Extract the [x, y] coordinate from the center of the cell holding the provided text.  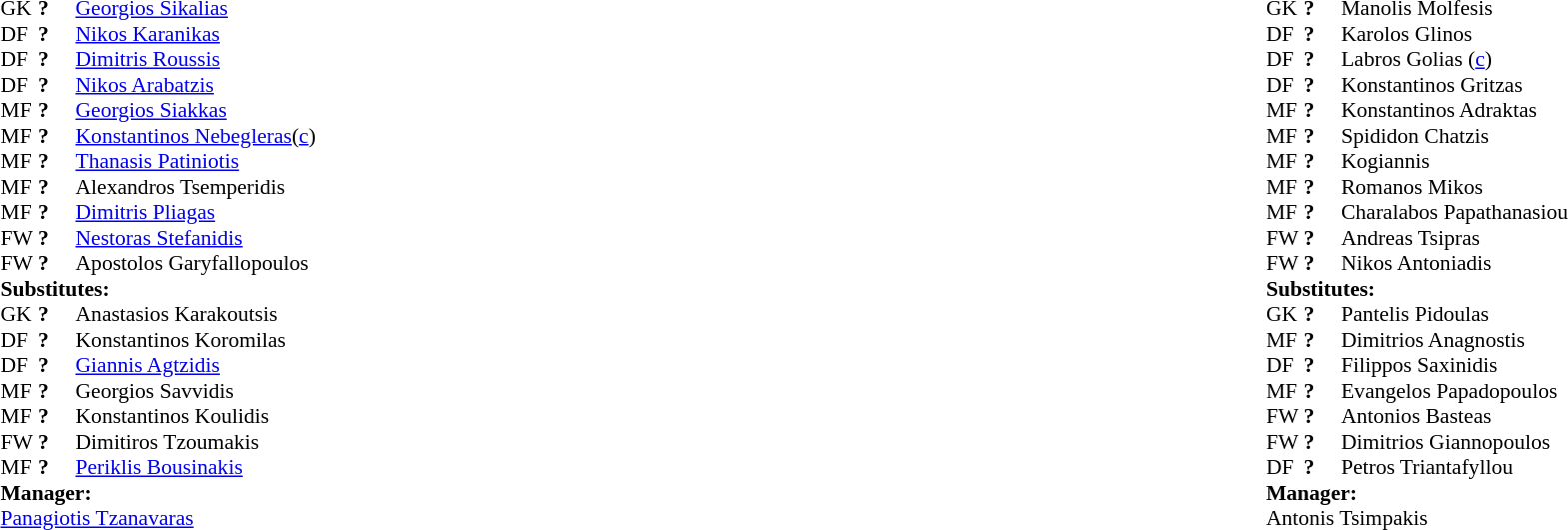
Periklis Bousinakis [196, 467]
Andreas Tsipras [1455, 238]
Nikos Arabatzis [196, 85]
Labros Golias (c) [1455, 59]
Petros Triantafyllou [1455, 467]
Giannis Agtzidis [196, 365]
Apostolos Garyfallopoulos [196, 263]
Romanos Mikos [1455, 187]
Konstantinos Koulidis [196, 417]
Anastasios Karakoutsis [196, 315]
Georgios Siakkas [196, 111]
Kogiannis [1455, 161]
Georgios Savvidis [196, 391]
Konstantinos Adraktas [1455, 111]
Konstantinos Nebegleras(c) [196, 136]
Thanasis Patiniotis [196, 161]
Konstantinos Gritzas [1455, 85]
Spididon Chatzis [1455, 136]
Dimitrios Giannopoulos [1455, 442]
Konstantinos Koromilas [196, 340]
Charalabos Papathanasiou [1455, 213]
Dimitris Pliagas [196, 213]
Nestoras Stefanidis [196, 238]
Dimitris Roussis [196, 59]
Dimitrios Anagnostis [1455, 340]
Alexandros Tsemperidis [196, 187]
Nikos Karanikas [196, 34]
Dimitiros Tzoumakis [196, 442]
Evangelos Papadopoulos [1455, 391]
Nikos Antoniadis [1455, 263]
Pantelis Pidoulas [1455, 315]
Antonios Basteas [1455, 417]
Karolos Glinos [1455, 34]
Filippos Saxinidis [1455, 365]
